Identify which cell holds the provided text, then report its [X, Y] central coordinate. 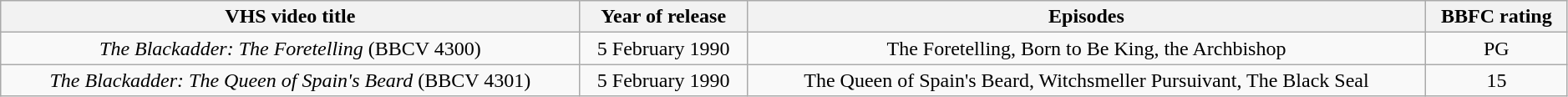
Episodes [1086, 17]
VHS video title [291, 17]
BBFC rating [1496, 17]
PG [1496, 48]
The Foretelling, Born to Be King, the Archbishop [1086, 48]
The Blackadder: The Foretelling (BBCV 4300) [291, 48]
15 [1496, 80]
The Queen of Spain's Beard, Witchsmeller Pursuivant, The Black Seal [1086, 80]
The Blackadder: The Queen of Spain's Beard (BBCV 4301) [291, 80]
Year of release [663, 17]
